Identify which cell holds the provided text, then report its [x, y] central coordinate. 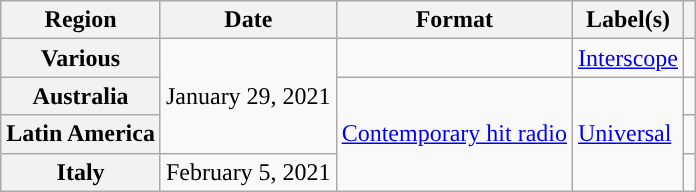
Italy [81, 172]
Contemporary hit radio [454, 134]
Latin America [81, 134]
Region [81, 20]
Format [454, 20]
February 5, 2021 [248, 172]
Australia [81, 96]
Various [81, 58]
January 29, 2021 [248, 96]
Interscope [628, 58]
Date [248, 20]
Universal [628, 134]
Label(s) [628, 20]
